Locate the cell with the specified text and output its (x, y) center coordinate. 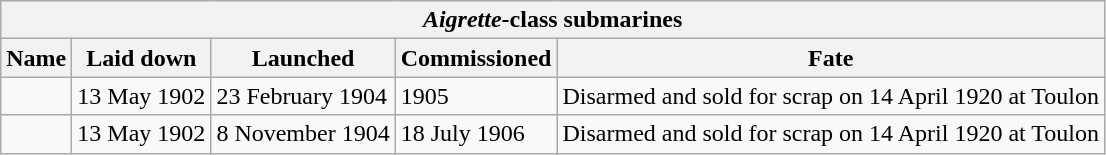
Commissioned (476, 58)
23 February 1904 (303, 96)
Laid down (142, 58)
Aigrette-class submarines (553, 20)
Launched (303, 58)
Name (36, 58)
18 July 1906 (476, 134)
8 November 1904 (303, 134)
1905 (476, 96)
Fate (831, 58)
